Detect which cell encompasses the target text, then output its (x, y) center coordinate. 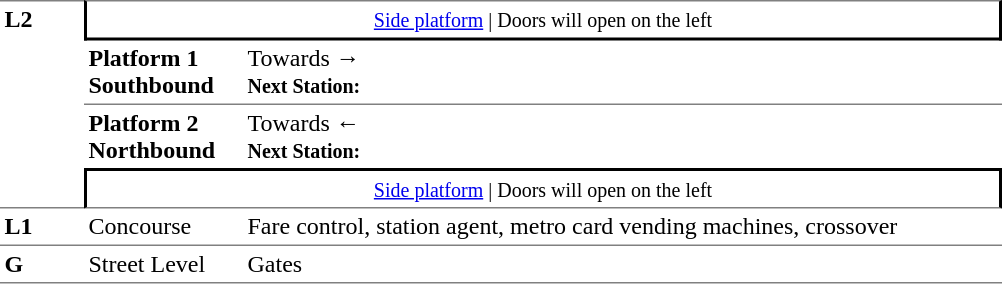
Street Level (164, 264)
G (42, 264)
Towards ← Next Station: (622, 136)
Platform 1Southbound (164, 72)
Gates (622, 264)
Platform 2Northbound (164, 136)
Fare control, station agent, metro card vending machines, crossover (622, 226)
L2 (42, 104)
L1 (42, 226)
Concourse (164, 226)
Towards → Next Station: (622, 72)
